Identify which cell holds the provided text, then report its (X, Y) central coordinate. 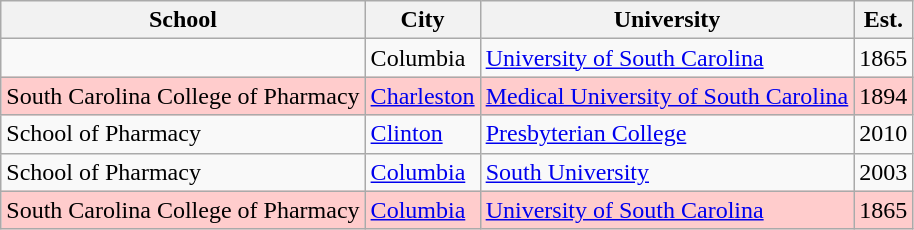
2010 (884, 134)
1894 (884, 96)
Est. (884, 20)
South University (667, 172)
City (422, 20)
Presbyterian College (667, 134)
Charleston (422, 96)
2003 (884, 172)
Medical University of South Carolina (667, 96)
Clinton (422, 134)
University (667, 20)
School (183, 20)
